Locate the cell with the specified text and output its [x, y] center coordinate. 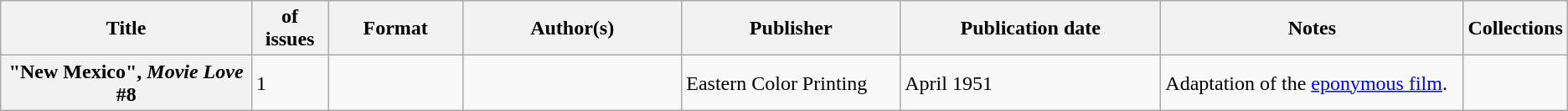
Notes [1312, 29]
Publisher [791, 29]
Author(s) [573, 29]
Title [126, 29]
1 [290, 82]
"New Mexico", Movie Love #8 [126, 82]
Eastern Color Printing [791, 82]
of issues [290, 29]
Format [395, 29]
Collections [1515, 29]
April 1951 [1030, 82]
Publication date [1030, 29]
Adaptation of the eponymous film. [1312, 82]
